Find where the given text appears and provide that cell's center as [x, y] coordinate. 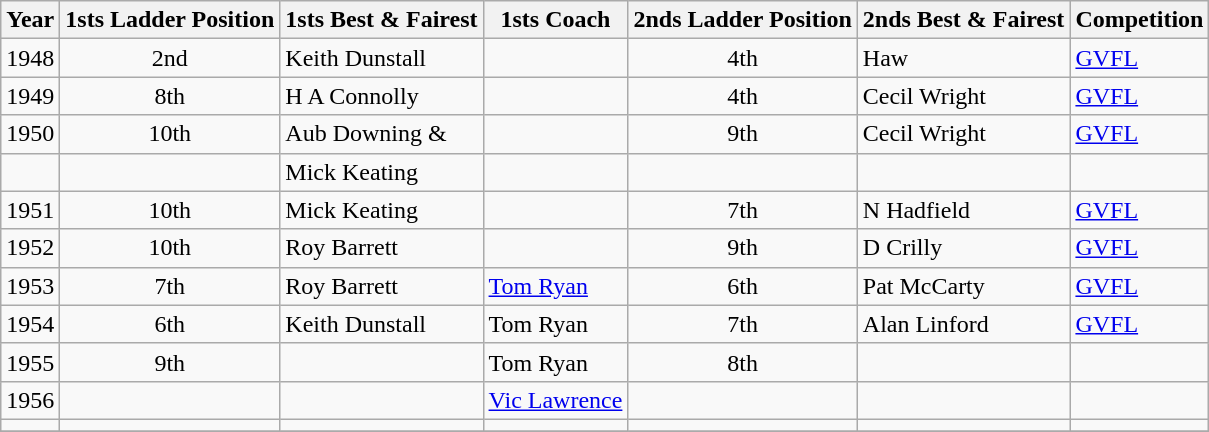
1949 [30, 96]
Competition [1140, 20]
1954 [30, 324]
Pat McCarty [964, 286]
Year [30, 20]
2nds Best & Fairest [964, 20]
2nd [170, 58]
1sts Coach [556, 20]
1953 [30, 286]
1955 [30, 362]
Haw [964, 58]
2nds Ladder Position [742, 20]
1951 [30, 210]
Aub Downing & [382, 134]
D Crilly [964, 248]
N Hadfield [964, 210]
1956 [30, 400]
Vic Lawrence [556, 400]
1sts Best & Fairest [382, 20]
1952 [30, 248]
H A Connolly [382, 96]
1948 [30, 58]
1950 [30, 134]
1sts Ladder Position [170, 20]
Alan Linford [964, 324]
